Search for the cell housing the specified text and yield its [x, y] center coordinate. 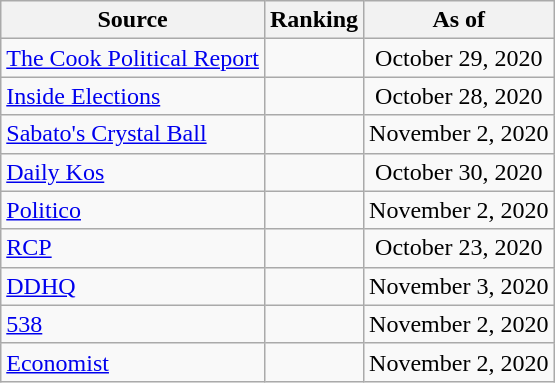
October 28, 2020 [459, 96]
DDHQ [133, 286]
Economist [133, 362]
October 30, 2020 [459, 172]
October 29, 2020 [459, 58]
The Cook Political Report [133, 58]
October 23, 2020 [459, 248]
Politico [133, 210]
538 [133, 324]
Inside Elections [133, 96]
RCP [133, 248]
Source [133, 20]
Daily Kos [133, 172]
Sabato's Crystal Ball [133, 134]
November 3, 2020 [459, 286]
As of [459, 20]
Ranking [314, 20]
